Determine the (x, y) coordinate at the center of the cell enclosing the given text.  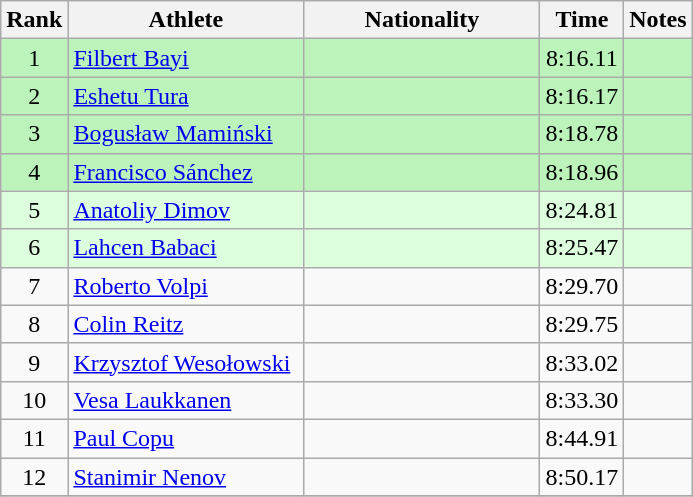
8:33.02 (582, 362)
Athlete (186, 20)
Lahcen Babaci (186, 248)
Filbert Bayi (186, 58)
Krzysztof Wesołowski (186, 362)
Time (582, 20)
8 (34, 324)
8:25.47 (582, 248)
3 (34, 134)
8:50.17 (582, 477)
8:16.11 (582, 58)
8:18.78 (582, 134)
8:29.75 (582, 324)
Roberto Volpi (186, 286)
Notes (658, 20)
Anatoliy Dimov (186, 210)
2 (34, 96)
Vesa Laukkanen (186, 400)
Francisco Sánchez (186, 172)
4 (34, 172)
9 (34, 362)
Bogusław Mamiński (186, 134)
6 (34, 248)
8:33.30 (582, 400)
8:24.81 (582, 210)
Rank (34, 20)
Colin Reitz (186, 324)
10 (34, 400)
Paul Copu (186, 438)
8:18.96 (582, 172)
7 (34, 286)
11 (34, 438)
Nationality (422, 20)
12 (34, 477)
5 (34, 210)
Eshetu Tura (186, 96)
Stanimir Nenov (186, 477)
8:16.17 (582, 96)
1 (34, 58)
8:44.91 (582, 438)
8:29.70 (582, 286)
